Search for the cell housing the specified text and yield its (x, y) center coordinate. 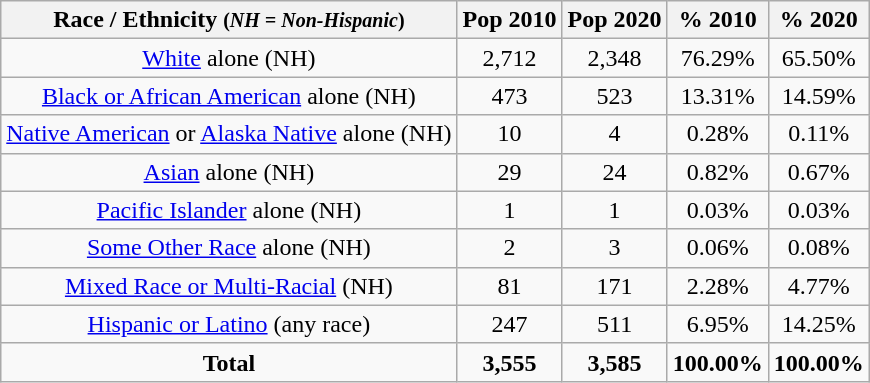
2,712 (510, 58)
10 (510, 134)
0.08% (818, 248)
76.29% (718, 58)
Pacific Islander alone (NH) (229, 210)
0.67% (818, 172)
4 (614, 134)
473 (510, 96)
511 (614, 324)
24 (614, 172)
171 (614, 286)
81 (510, 286)
0.06% (718, 248)
4.77% (818, 286)
2 (510, 248)
Pop 2010 (510, 20)
% 2010 (718, 20)
% 2020 (818, 20)
2,348 (614, 58)
Pop 2020 (614, 20)
Mixed Race or Multi-Racial (NH) (229, 286)
6.95% (718, 324)
3,585 (614, 362)
65.50% (818, 58)
White alone (NH) (229, 58)
14.59% (818, 96)
Some Other Race alone (NH) (229, 248)
Race / Ethnicity (NH = Non-Hispanic) (229, 20)
247 (510, 324)
523 (614, 96)
0.28% (718, 134)
2.28% (718, 286)
Black or African American alone (NH) (229, 96)
3 (614, 248)
Hispanic or Latino (any race) (229, 324)
3,555 (510, 362)
0.11% (818, 134)
Total (229, 362)
Asian alone (NH) (229, 172)
Native American or Alaska Native alone (NH) (229, 134)
14.25% (818, 324)
0.82% (718, 172)
13.31% (718, 96)
29 (510, 172)
